Extract the [x, y] coordinate from the center of the cell holding the provided text.  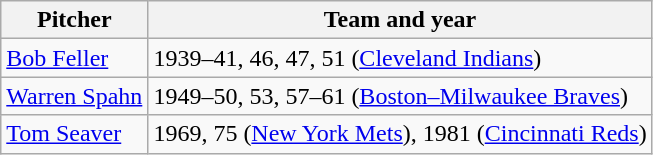
Warren Spahn [74, 96]
1969, 75 (New York Mets), 1981 (Cincinnati Reds) [400, 134]
Pitcher [74, 20]
1939–41, 46, 47, 51 (Cleveland Indians) [400, 58]
1949–50, 53, 57–61 (Boston–Milwaukee Braves) [400, 96]
Tom Seaver [74, 134]
Bob Feller [74, 58]
Team and year [400, 20]
